Extract the [x, y] coordinate from the center of the cell holding the provided text.  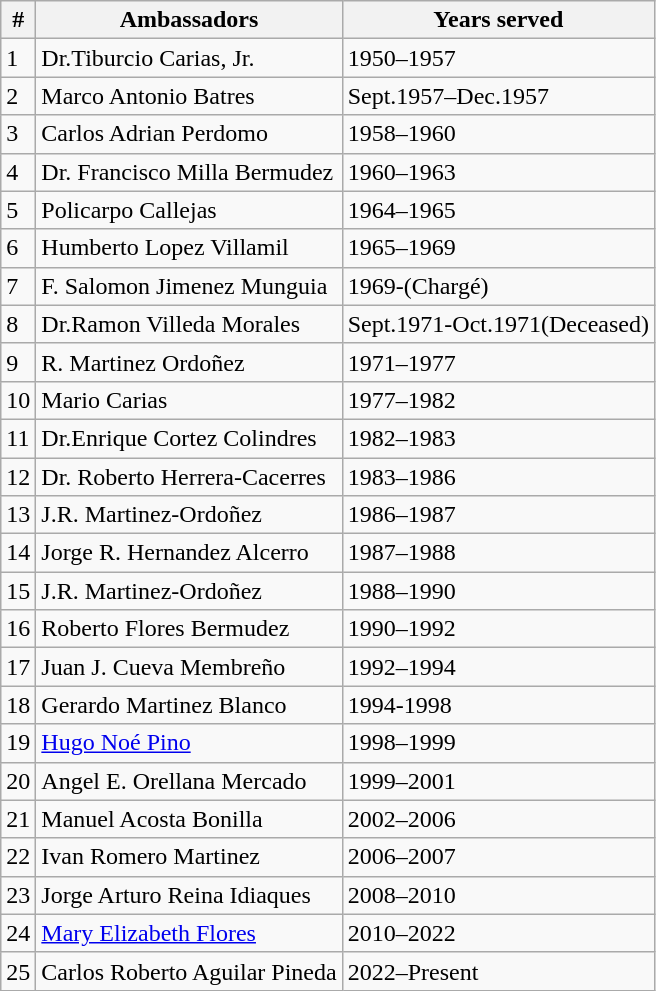
1992–1994 [498, 667]
Humberto Lopez Villamil [189, 248]
Sept.1957–Dec.1957 [498, 96]
Dr.Ramon Villeda Morales [189, 324]
3 [18, 134]
1958–1960 [498, 134]
Roberto Flores Bermudez [189, 629]
17 [18, 667]
1986–1987 [498, 515]
R. Martinez Ordoñez [189, 362]
1960–1963 [498, 172]
Manuel Acosta Bonilla [189, 819]
Years served [498, 20]
Gerardo Martinez Blanco [189, 705]
Sept.1971-Oct.1971(Deceased) [498, 324]
# [18, 20]
2006–2007 [498, 857]
22 [18, 857]
Policarpo Callejas [189, 210]
6 [18, 248]
5 [18, 210]
Mario Carias [189, 400]
13 [18, 515]
16 [18, 629]
Ivan Romero Martinez [189, 857]
2022–Present [498, 971]
Dr. Francisco Milla Bermudez [189, 172]
1999–2001 [498, 781]
2008–2010 [498, 895]
1971–1977 [498, 362]
Carlos Adrian Perdomo [189, 134]
1964–1965 [498, 210]
14 [18, 553]
Juan J. Cueva Membreño [189, 667]
20 [18, 781]
12 [18, 477]
23 [18, 895]
11 [18, 438]
Dr.Enrique Cortez Colindres [189, 438]
Jorge Arturo Reina Idiaques [189, 895]
1994-1998 [498, 705]
15 [18, 591]
1977–1982 [498, 400]
Angel E. Orellana Mercado [189, 781]
Carlos Roberto Aguilar Pineda [189, 971]
10 [18, 400]
1983–1986 [498, 477]
18 [18, 705]
Hugo Noé Pino [189, 743]
7 [18, 286]
25 [18, 971]
Marco Antonio Batres [189, 96]
8 [18, 324]
1969-(Chargé) [498, 286]
24 [18, 933]
9 [18, 362]
1987–1988 [498, 553]
F. Salomon Jimenez Munguia [189, 286]
Mary Elizabeth Flores [189, 933]
Jorge R. Hernandez Alcerro [189, 553]
4 [18, 172]
2010–2022 [498, 933]
19 [18, 743]
Dr.Tiburcio Carias, Jr. [189, 58]
1998–1999 [498, 743]
Ambassadors [189, 20]
Dr. Roberto Herrera-Cacerres [189, 477]
1990–1992 [498, 629]
2002–2006 [498, 819]
1 [18, 58]
1965–1969 [498, 248]
21 [18, 819]
1982–1983 [498, 438]
1988–1990 [498, 591]
2 [18, 96]
1950–1957 [498, 58]
